Provide the (X, Y) coordinate of the cell's center where the given text is located.  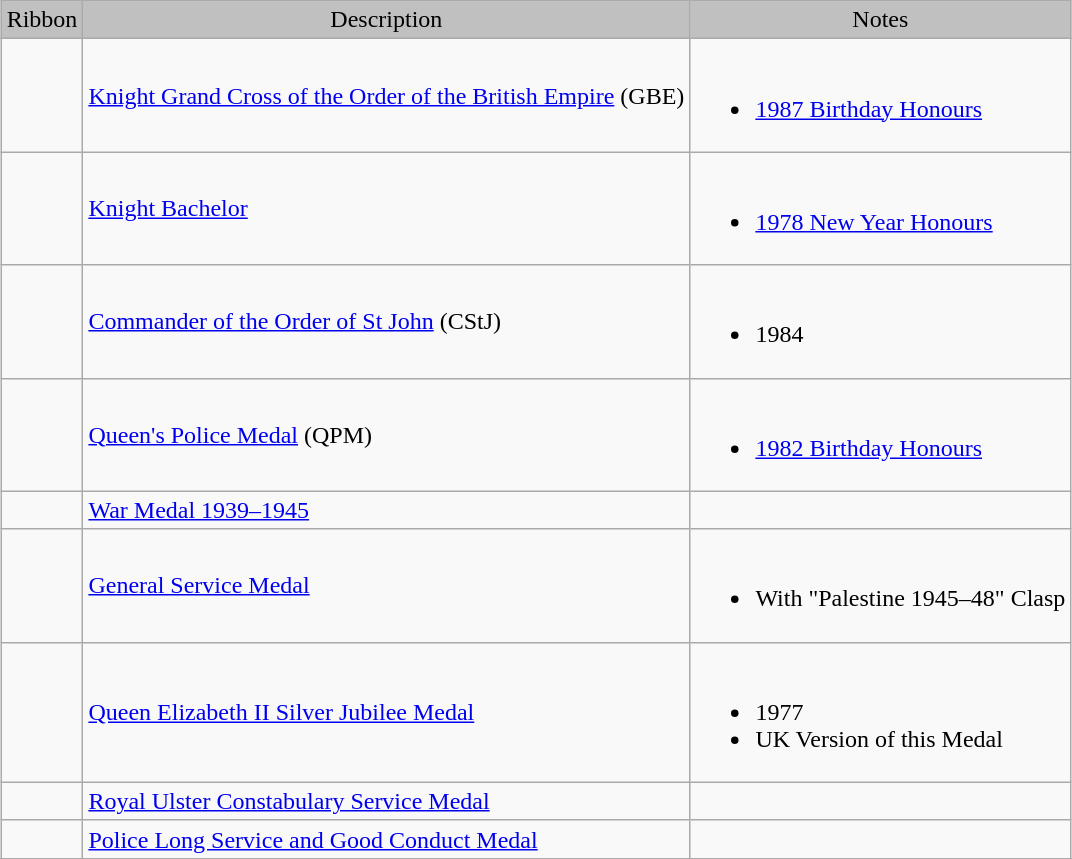
Police Long Service and Good Conduct Medal (386, 839)
Description (386, 20)
With "Palestine 1945–48" Clasp (880, 586)
Queen's Police Medal (QPM) (386, 434)
1982 Birthday Honours (880, 434)
Notes (880, 20)
1987 Birthday Honours (880, 96)
1984 (880, 322)
1978 New Year Honours (880, 208)
Royal Ulster Constabulary Service Medal (386, 801)
Knight Grand Cross of the Order of the British Empire (GBE) (386, 96)
Queen Elizabeth II Silver Jubilee Medal (386, 712)
Commander of the Order of St John (CStJ) (386, 322)
1977UK Version of this Medal (880, 712)
War Medal 1939–1945 (386, 510)
General Service Medal (386, 586)
Knight Bachelor (386, 208)
Ribbon (42, 20)
